Capture the cell that displays the provided text and extract its (x, y) central coordinate. 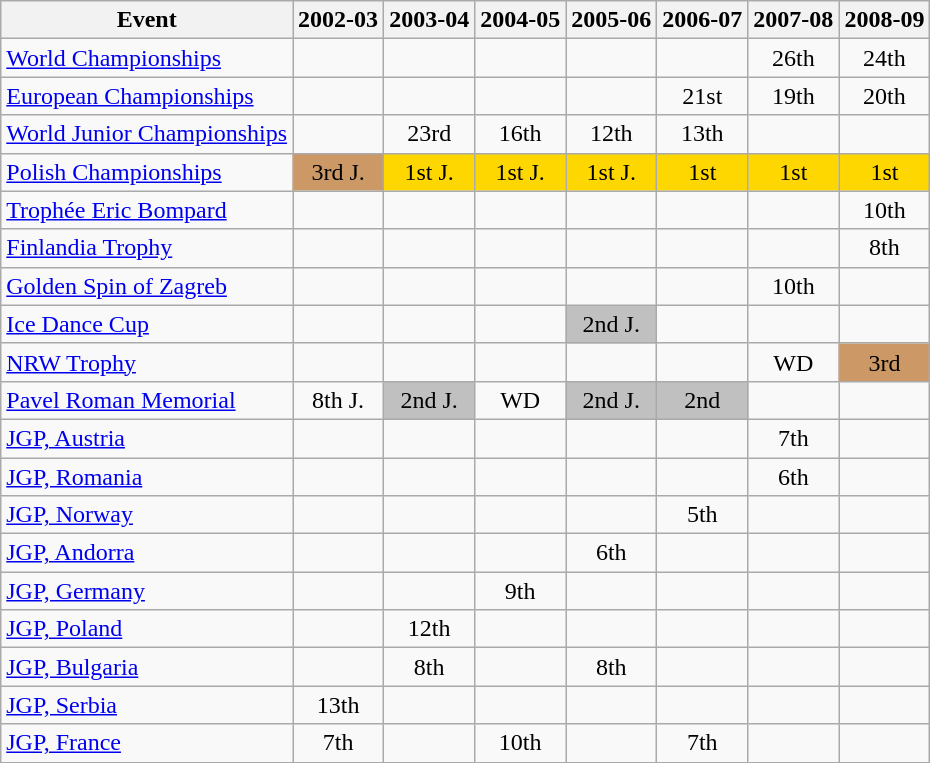
16th (520, 134)
Polish Championships (147, 172)
9th (520, 591)
JGP, Andorra (147, 553)
World Junior Championships (147, 134)
8th J. (338, 400)
Pavel Roman Memorial (147, 400)
19th (794, 96)
JGP, Romania (147, 477)
3rd J. (338, 172)
26th (794, 58)
20th (884, 96)
JGP, Austria (147, 438)
JGP, Norway (147, 515)
2004-05 (520, 20)
23rd (430, 134)
Event (147, 20)
2005-06 (612, 20)
European Championships (147, 96)
2003-04 (430, 20)
3rd (884, 362)
JGP, Serbia (147, 705)
Trophée Eric Bompard (147, 210)
Golden Spin of Zagreb (147, 286)
2007-08 (794, 20)
JGP, Bulgaria (147, 667)
2006-07 (702, 20)
Finlandia Trophy (147, 248)
2002-03 (338, 20)
21st (702, 96)
5th (702, 515)
2nd (702, 400)
24th (884, 58)
NRW Trophy (147, 362)
World Championships (147, 58)
JGP, Poland (147, 629)
2008-09 (884, 20)
Ice Dance Cup (147, 324)
JGP, Germany (147, 591)
JGP, France (147, 743)
